Provide the (x, y) coordinate of the cell's center where the given text is located.  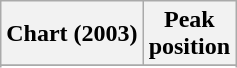
Peakposition (189, 34)
Chart (2003) (72, 34)
